Pinpoint the cell where the given text exists, returning its [x, y] midpoint coordinate. 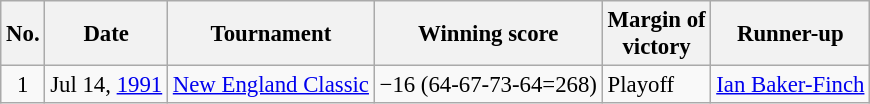
Winning score [488, 34]
−16 (64-67-73-64=268) [488, 85]
Margin ofvictory [656, 34]
No. [23, 34]
Ian Baker-Finch [790, 85]
Playoff [656, 85]
1 [23, 85]
Date [106, 34]
Runner-up [790, 34]
New England Classic [272, 85]
Jul 14, 1991 [106, 85]
Tournament [272, 34]
